Extract the [X, Y] coordinate from the center of the cell holding the provided text.  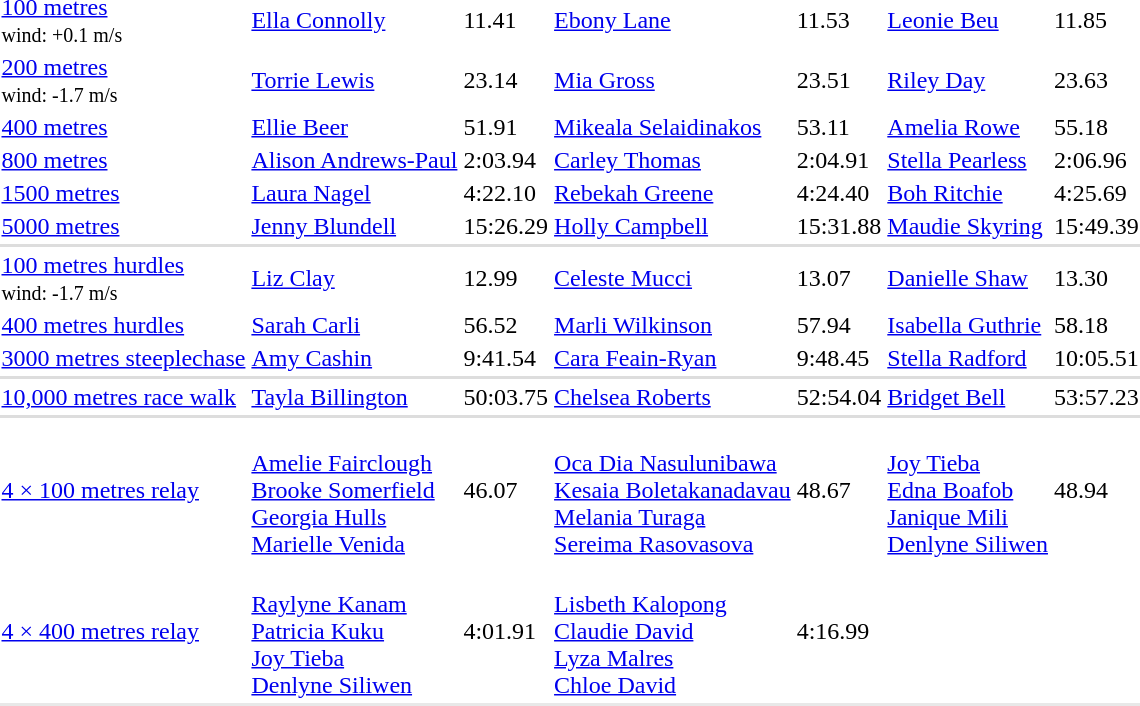
Amelia Rowe [968, 127]
Torrie Lewis [354, 80]
4 × 400 metres relay [124, 631]
51.91 [506, 127]
Alison Andrews-Paul [354, 160]
Stella Radford [968, 358]
15:26.29 [506, 226]
100 metres hurdleswind: -1.7 m/s [124, 278]
Bridget Bell [968, 397]
23.51 [839, 80]
53.11 [839, 127]
46.07 [506, 490]
15:49.39 [1096, 226]
Ellie Beer [354, 127]
Amy Cashin [354, 358]
55.18 [1096, 127]
5000 metres [124, 226]
400 metres [124, 127]
Jenny Blundell [354, 226]
Stella Pearless [968, 160]
13.07 [839, 278]
Lisbeth KalopongClaudie DavidLyza MalresChloe David [673, 631]
Riley Day [968, 80]
9:41.54 [506, 358]
Joy TiebaEdna BoafobJanique MiliDenlyne Siliwen [968, 490]
10,000 metres race walk [124, 397]
Sarah Carli [354, 325]
10:05.51 [1096, 358]
200 metreswind: -1.7 m/s [124, 80]
58.18 [1096, 325]
48.94 [1096, 490]
Raylyne KanamPatricia KukuJoy TiebaDenlyne Siliwen [354, 631]
4:24.40 [839, 193]
4:25.69 [1096, 193]
53:57.23 [1096, 397]
56.52 [506, 325]
52:54.04 [839, 397]
Mikeala Selaidinakos [673, 127]
1500 metres [124, 193]
Amelie FaircloughBrooke SomerfieldGeorgia HullsMarielle Venida [354, 490]
Cara Feain-Ryan [673, 358]
50:03.75 [506, 397]
4:16.99 [839, 631]
Marli Wilkinson [673, 325]
4:01.91 [506, 631]
Mia Gross [673, 80]
4 × 100 metres relay [124, 490]
Chelsea Roberts [673, 397]
2:06.96 [1096, 160]
Rebekah Greene [673, 193]
Danielle Shaw [968, 278]
2:04.91 [839, 160]
Carley Thomas [673, 160]
3000 metres steeplechase [124, 358]
9:48.45 [839, 358]
Laura Nagel [354, 193]
13.30 [1096, 278]
Celeste Mucci [673, 278]
Liz Clay [354, 278]
4:22.10 [506, 193]
Boh Ritchie [968, 193]
23.14 [506, 80]
48.67 [839, 490]
2:03.94 [506, 160]
12.99 [506, 278]
800 metres [124, 160]
15:31.88 [839, 226]
400 metres hurdles [124, 325]
Holly Campbell [673, 226]
23.63 [1096, 80]
Maudie Skyring [968, 226]
Tayla Billington [354, 397]
Isabella Guthrie [968, 325]
57.94 [839, 325]
Oca Dia NasulunibawaKesaia BoletakanadavauMelania TuragaSereima Rasovasova [673, 490]
